Scan for the cell matching the given text and deliver its (x, y) coordinate at center. 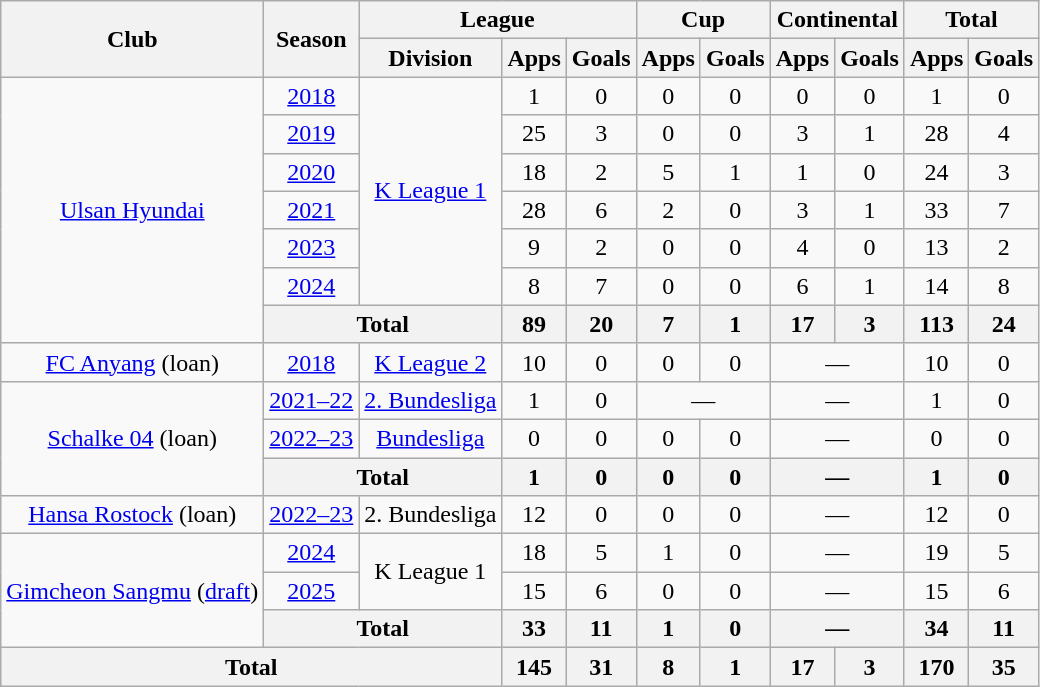
Bundesliga (430, 438)
2020 (312, 172)
Continental (837, 20)
170 (936, 667)
Hansa Rostock (loan) (132, 515)
9 (534, 248)
13 (936, 248)
25 (534, 134)
Cup (703, 20)
20 (601, 324)
19 (936, 553)
K League 2 (430, 362)
31 (601, 667)
2019 (312, 134)
2023 (312, 248)
2021 (312, 210)
145 (534, 667)
89 (534, 324)
Division (430, 58)
League (498, 20)
Ulsan Hyundai (132, 210)
34 (936, 629)
14 (936, 286)
35 (1004, 667)
113 (936, 324)
Schalke 04 (loan) (132, 438)
Club (132, 39)
2021–22 (312, 400)
Gimcheon Sangmu (draft) (132, 591)
2025 (312, 591)
FC Anyang (loan) (132, 362)
Season (312, 39)
